Detect which cell encompasses the target text, then output its [x, y] center coordinate. 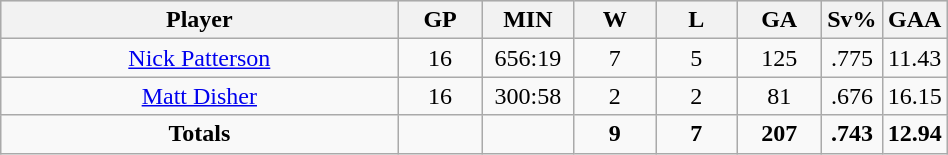
81 [780, 96]
207 [780, 134]
Sv% [852, 20]
5 [696, 58]
W [614, 20]
12.94 [914, 134]
GA [780, 20]
16.15 [914, 96]
Totals [200, 134]
125 [780, 58]
Nick Patterson [200, 58]
656:19 [528, 58]
9 [614, 134]
.743 [852, 134]
GAA [914, 20]
11.43 [914, 58]
300:58 [528, 96]
.676 [852, 96]
L [696, 20]
MIN [528, 20]
GP [440, 20]
.775 [852, 58]
Matt Disher [200, 96]
Player [200, 20]
